Determine the [x, y] coordinate at the center of the cell enclosing the given text.  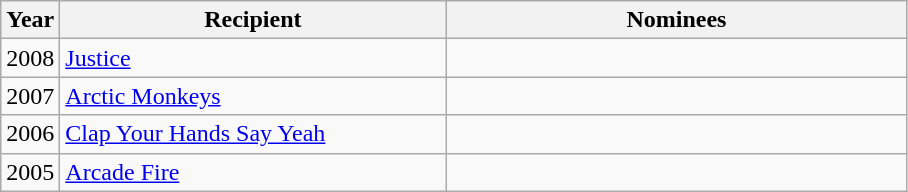
Clap Your Hands Say Yeah [253, 134]
Year [30, 20]
Arcade Fire [253, 172]
2005 [30, 172]
Recipient [253, 20]
Justice [253, 58]
2008 [30, 58]
Nominees [676, 20]
2007 [30, 96]
Arctic Monkeys [253, 96]
2006 [30, 134]
